Scan for the cell matching the given text and deliver its (x, y) coordinate at center. 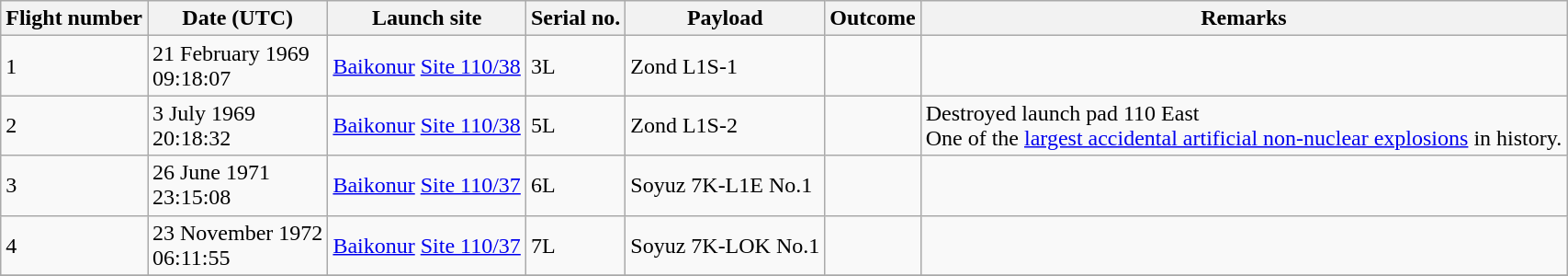
Serial no. (575, 18)
3L (575, 66)
7L (575, 245)
Outcome (873, 18)
Launch site (427, 18)
Date (UTC) (237, 18)
Flight number (74, 18)
6L (575, 186)
26 June 197123:15:08 (237, 186)
4 (74, 245)
23 November 197206:11:55 (237, 245)
Destroyed launch pad 110 EastOne of the largest accidental artificial non-nuclear explosions in history. (1244, 125)
Payload (726, 18)
Zond L1S-2 (726, 125)
3 (74, 186)
3 July 196920:18:32 (237, 125)
5L (575, 125)
Soyuz 7K-LOK No.1 (726, 245)
1 (74, 66)
21 February 196909:18:07 (237, 66)
2 (74, 125)
Soyuz 7K-L1E No.1 (726, 186)
Zond L1S-1 (726, 66)
Remarks (1244, 18)
